Determine the (X, Y) coordinate at the center of the cell enclosing the given text.  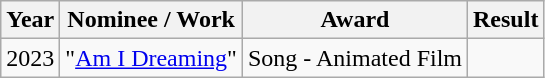
Result (506, 20)
Year (30, 20)
"Am I Dreaming" (152, 58)
Award (354, 20)
Nominee / Work (152, 20)
2023 (30, 58)
Song - Animated Film (354, 58)
